Find where the given text appears and provide that cell's center as [x, y] coordinate. 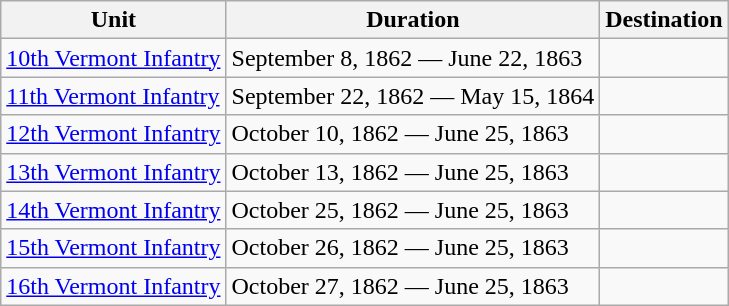
October 13, 1862 — June 25, 1863 [413, 172]
11th Vermont Infantry [114, 96]
Unit [114, 20]
October 27, 1862 — June 25, 1863 [413, 286]
13th Vermont Infantry [114, 172]
12th Vermont Infantry [114, 134]
14th Vermont Infantry [114, 210]
Destination [664, 20]
October 26, 1862 — June 25, 1863 [413, 248]
October 25, 1862 — June 25, 1863 [413, 210]
10th Vermont Infantry [114, 58]
September 22, 1862 — May 15, 1864 [413, 96]
15th Vermont Infantry [114, 248]
September 8, 1862 — June 22, 1863 [413, 58]
October 10, 1862 — June 25, 1863 [413, 134]
Duration [413, 20]
16th Vermont Infantry [114, 286]
